Determine the [x, y] coordinate at the center of the cell enclosing the given text.  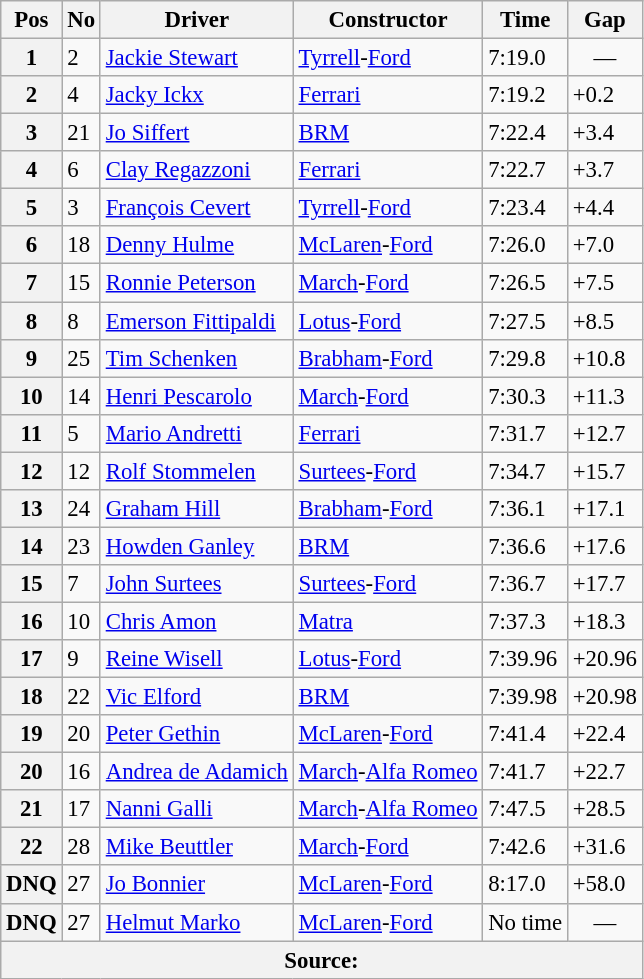
+28.5 [604, 809]
+17.7 [604, 584]
Gap [604, 20]
7:31.7 [526, 433]
Time [526, 20]
François Cevert [196, 208]
+31.6 [604, 847]
+17.1 [604, 509]
23 [81, 546]
Mario Andretti [196, 433]
+17.6 [604, 546]
7:36.7 [526, 584]
+20.98 [604, 697]
Mike Beuttler [196, 847]
Andrea de Adamich [196, 772]
7:30.3 [526, 396]
Reine Wisell [196, 659]
Chris Amon [196, 621]
+3.7 [604, 170]
7:39.96 [526, 659]
7:29.8 [526, 358]
7:39.98 [526, 697]
Denny Hulme [196, 245]
24 [81, 509]
+10.8 [604, 358]
Tim Schenken [196, 358]
Howden Ganley [196, 546]
+18.3 [604, 621]
19 [32, 734]
25 [81, 358]
Jo Siffert [196, 133]
7:19.2 [526, 95]
Rolf Stommelen [196, 471]
+58.0 [604, 885]
No [81, 20]
Clay Regazzoni [196, 170]
+7.5 [604, 283]
Nanni Galli [196, 809]
Henri Pescarolo [196, 396]
7:19.0 [526, 58]
Driver [196, 20]
+11.3 [604, 396]
Source: [322, 960]
+22.7 [604, 772]
Peter Gethin [196, 734]
John Surtees [196, 584]
Constructor [388, 20]
Jackie Stewart [196, 58]
7:47.5 [526, 809]
7:42.6 [526, 847]
Jo Bonnier [196, 885]
+20.96 [604, 659]
Matra [388, 621]
Vic Elford [196, 697]
28 [81, 847]
Ronnie Peterson [196, 283]
+15.7 [604, 471]
+8.5 [604, 321]
Graham Hill [196, 509]
13 [32, 509]
+7.0 [604, 245]
7:23.4 [526, 208]
1 [32, 58]
Pos [32, 20]
7:41.7 [526, 772]
8:17.0 [526, 885]
7:27.5 [526, 321]
+22.4 [604, 734]
7:22.4 [526, 133]
+4.4 [604, 208]
7:36.6 [526, 546]
7:37.3 [526, 621]
11 [32, 433]
7:22.7 [526, 170]
7:26.5 [526, 283]
7:36.1 [526, 509]
+12.7 [604, 433]
Jacky Ickx [196, 95]
Emerson Fittipaldi [196, 321]
7:34.7 [526, 471]
7:41.4 [526, 734]
Helmut Marko [196, 922]
7:26.0 [526, 245]
No time [526, 922]
+3.4 [604, 133]
+0.2 [604, 95]
